From the cell containing the given text, extract its center point as [X, Y] coordinate. 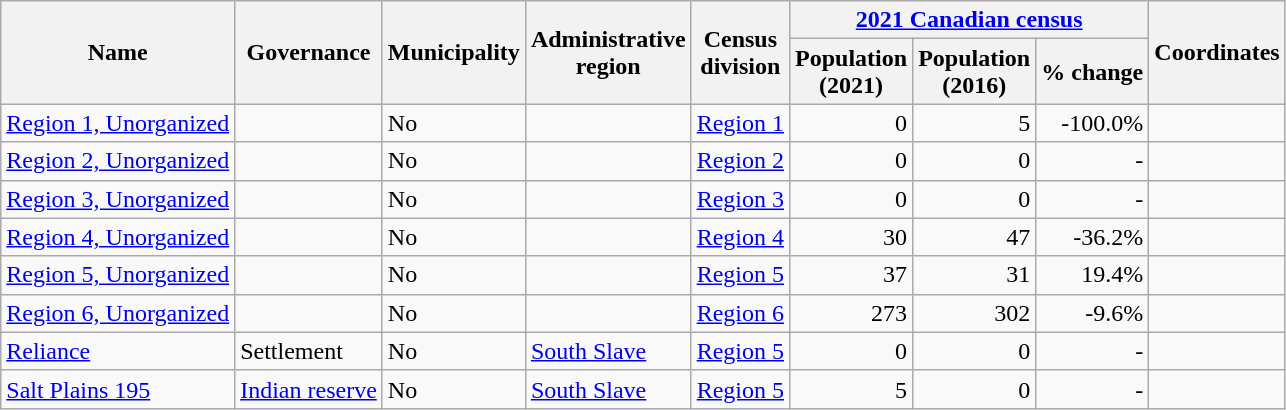
Settlement [309, 351]
-36.2% [1092, 237]
Name [118, 52]
Region 5, Unorganized [118, 275]
% change [1092, 72]
Coordinates [1217, 52]
273 [852, 313]
2021 Canadian census [970, 20]
Salt Plains 195 [118, 389]
Indian reserve [309, 389]
Population(2016) [974, 72]
37 [852, 275]
Administrativeregion [608, 52]
Region 2, Unorganized [118, 161]
Region 2 [740, 161]
Governance [309, 52]
Population(2021) [852, 72]
Region 6, Unorganized [118, 313]
30 [852, 237]
Region 6 [740, 313]
302 [974, 313]
Region 1 [740, 123]
Reliance [118, 351]
19.4% [1092, 275]
Region 3 [740, 199]
-9.6% [1092, 313]
31 [974, 275]
47 [974, 237]
Municipality [454, 52]
-100.0% [1092, 123]
Region 4, Unorganized [118, 237]
Region 3, Unorganized [118, 199]
Region 4 [740, 237]
Region 1, Unorganized [118, 123]
Censusdivision [740, 52]
